Pinpoint the cell where the given text exists, returning its [x, y] midpoint coordinate. 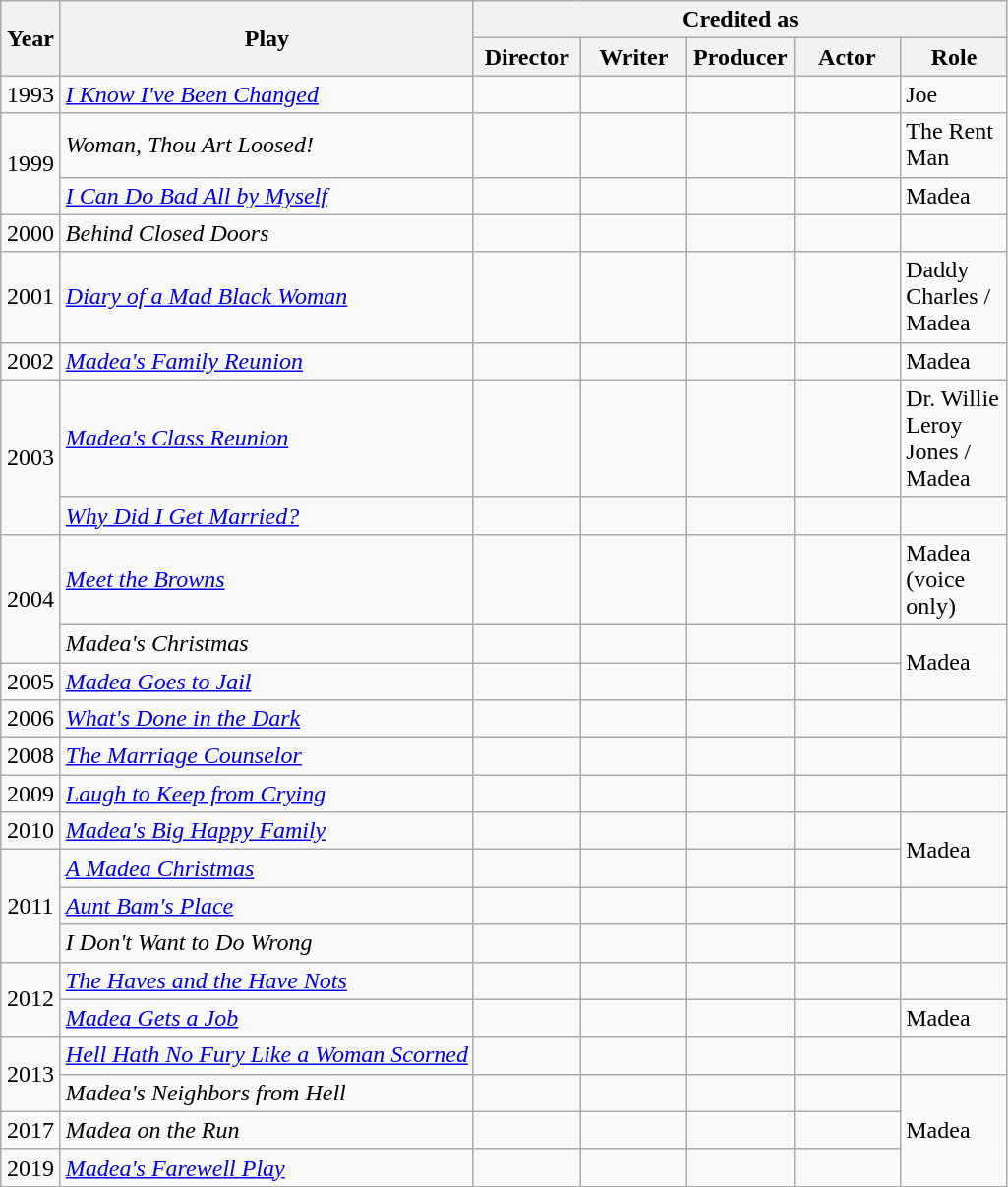
2010 [31, 831]
I Can Do Bad All by Myself [267, 196]
2004 [31, 598]
Producer [741, 57]
2019 [31, 1167]
Madea (voice only) [954, 579]
Year [31, 38]
Diary of a Mad Black Woman [267, 297]
I Don't Want to Do Wrong [267, 943]
Madea Gets a Job [267, 1018]
Madea's Family Reunion [267, 361]
1999 [31, 163]
2011 [31, 906]
Play [267, 38]
Writer [633, 57]
2008 [31, 756]
What's Done in the Dark [267, 719]
2001 [31, 297]
Aunt Bam's Place [267, 906]
1993 [31, 94]
Madea's Farewell Play [267, 1167]
Actor [848, 57]
Daddy Charles / Madea [954, 297]
Dr. Willie Leroy Jones / Madea [954, 439]
Madea's Neighbors from Hell [267, 1093]
Behind Closed Doors [267, 233]
Hell Hath No Fury Like a Woman Scorned [267, 1055]
2005 [31, 682]
2006 [31, 719]
2017 [31, 1130]
Joe [954, 94]
Madea Goes to Jail [267, 682]
Credited as [740, 20]
Madea's Big Happy Family [267, 831]
Role [954, 57]
Madea's Class Reunion [267, 439]
A Madea Christmas [267, 868]
Meet the Browns [267, 579]
Director [527, 57]
The Rent Man [954, 146]
I Know I've Been Changed [267, 94]
Laugh to Keep from Crying [267, 794]
2013 [31, 1074]
2003 [31, 456]
Woman, Thou Art Loosed! [267, 146]
2012 [31, 999]
2009 [31, 794]
2002 [31, 361]
2000 [31, 233]
Madea on the Run [267, 1130]
Madea's Christmas [267, 643]
The Marriage Counselor [267, 756]
The Haves and the Have Nots [267, 980]
Why Did I Get Married? [267, 515]
